Identify which cell holds the provided text, then report its [X, Y] central coordinate. 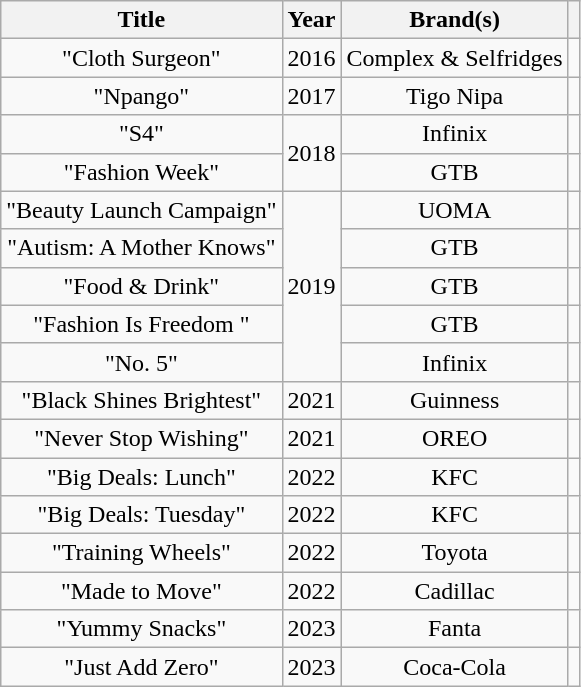
"Big Deals: Tuesday" [142, 515]
"Food & Drink" [142, 286]
Year [312, 20]
"Npango" [142, 96]
Title [142, 20]
"S4" [142, 134]
2019 [312, 286]
"Made to Move" [142, 591]
Toyota [454, 553]
UOMA [454, 210]
Cadillac [454, 591]
"Just Add Zero" [142, 667]
Guinness [454, 400]
2018 [312, 153]
Tigo Nipa [454, 96]
OREO [454, 438]
Coca-Cola [454, 667]
Complex & Selfridges [454, 58]
"Fashion Week" [142, 172]
2017 [312, 96]
"No. 5" [142, 362]
"Big Deals: Lunch" [142, 477]
"Fashion Is Freedom " [142, 324]
"Black Shines Brightest" [142, 400]
"Autism: A Mother Knows" [142, 248]
"Never Stop Wishing" [142, 438]
"Yummy Snacks" [142, 629]
2016 [312, 58]
Brand(s) [454, 20]
Fanta [454, 629]
"Beauty Launch Campaign" [142, 210]
"Cloth Surgeon" [142, 58]
"Training Wheels" [142, 553]
